Pinpoint the cell where the given text exists, returning its [x, y] midpoint coordinate. 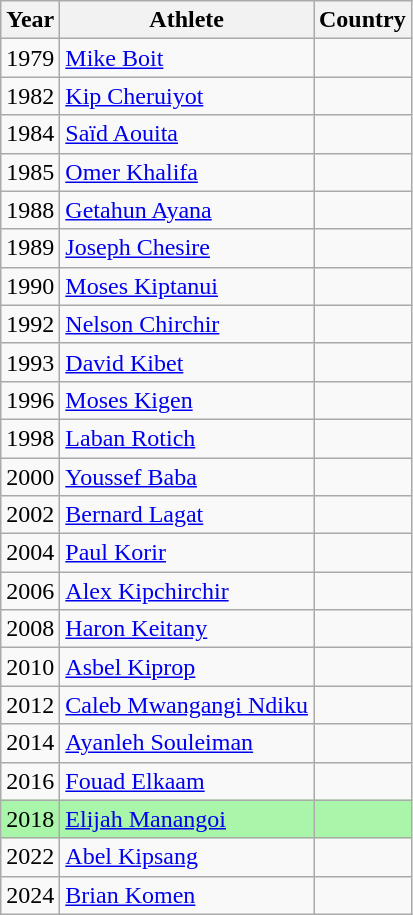
1982 [30, 96]
1988 [30, 210]
2014 [30, 743]
2000 [30, 477]
Fouad Elkaam [187, 781]
Athlete [187, 20]
2018 [30, 819]
Haron Keitany [187, 629]
Moses Kigen [187, 400]
Brian Komen [187, 895]
1998 [30, 438]
Caleb Mwangangi Ndiku [187, 705]
Laban Rotich [187, 438]
2024 [30, 895]
1996 [30, 400]
Year [30, 20]
2022 [30, 857]
Alex Kipchirchir [187, 591]
1985 [30, 172]
Elijah Manangoi [187, 819]
2006 [30, 591]
Nelson Chirchir [187, 324]
1990 [30, 286]
Moses Kiptanui [187, 286]
2004 [30, 553]
Ayanleh Souleiman [187, 743]
Kip Cheruiyot [187, 96]
Joseph Chesire [187, 248]
Abel Kipsang [187, 857]
1992 [30, 324]
2016 [30, 781]
Youssef Baba [187, 477]
David Kibet [187, 362]
Getahun Ayana [187, 210]
1989 [30, 248]
1979 [30, 58]
Bernard Lagat [187, 515]
2010 [30, 667]
1993 [30, 362]
Country [363, 20]
Mike Boit [187, 58]
2008 [30, 629]
Asbel Kiprop [187, 667]
Paul Korir [187, 553]
1984 [30, 134]
Saïd Aouita [187, 134]
2002 [30, 515]
2012 [30, 705]
Omer Khalifa [187, 172]
